Extract the (x, y) coordinate from the center of the cell holding the provided text.  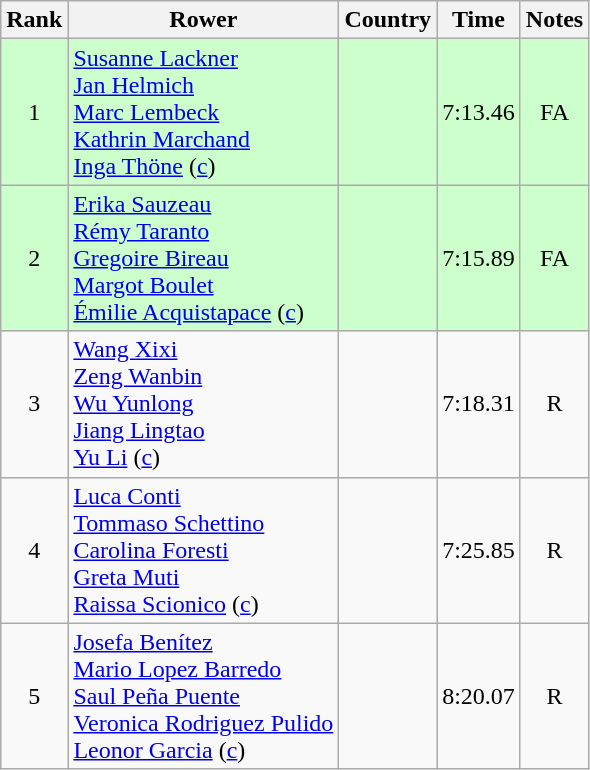
Josefa BenítezMario Lopez BarredoSaul Peña PuenteVeronica Rodriguez PulidoLeonor Garcia (c) (204, 696)
7:15.89 (479, 258)
7:13.46 (479, 112)
8:20.07 (479, 696)
3 (34, 404)
Luca ContiTommaso SchettinoCarolina ForestiGreta MutiRaissa Scionico (c) (204, 550)
7:25.85 (479, 550)
2 (34, 258)
7:18.31 (479, 404)
Susanne LacknerJan HelmichMarc LembeckKathrin MarchandInga Thöne (c) (204, 112)
Rower (204, 20)
Erika SauzeauRémy TarantoGregoire BireauMargot BouletÉmilie Acquistapace (c) (204, 258)
Rank (34, 20)
4 (34, 550)
1 (34, 112)
Wang XixiZeng WanbinWu YunlongJiang LingtaoYu Li (c) (204, 404)
Country (388, 20)
Notes (554, 20)
Time (479, 20)
5 (34, 696)
